From the cell containing the given text, extract its center point as [x, y] coordinate. 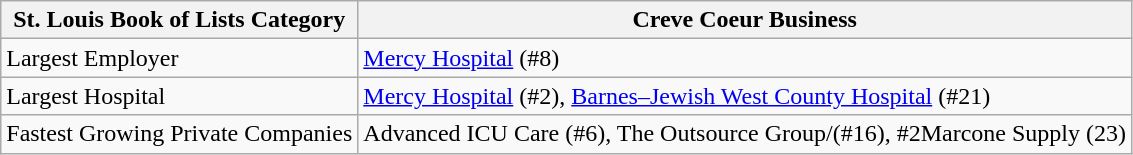
Largest Hospital [180, 96]
Advanced ICU Care (#6), The Outsource Group/(#16), #2Marcone Supply (23) [745, 134]
St. Louis Book of Lists Category [180, 20]
Mercy Hospital (#2), Barnes–Jewish West County Hospital (#21) [745, 96]
Creve Coeur Business [745, 20]
Mercy Hospital (#8) [745, 58]
Fastest Growing Private Companies [180, 134]
Largest Employer [180, 58]
